Capture the cell that displays the provided text and extract its [x, y] central coordinate. 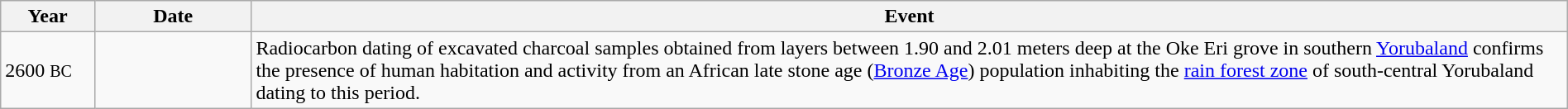
Date [172, 17]
Event [910, 17]
2600 BC [48, 70]
Year [48, 17]
